From the cell containing the given text, extract its center point as (X, Y) coordinate. 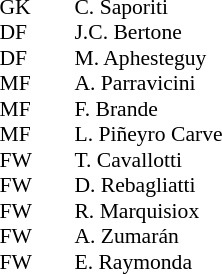
D. Rebagliatti (148, 185)
M. Aphesteguy (148, 58)
F. Brande (148, 109)
J.C. Bertone (148, 33)
A. Parravicini (148, 83)
A. Zumarán (148, 237)
R. Marquisiox (148, 211)
L. Piñeyro Carve (148, 135)
T. Cavallotti (148, 160)
